Find where the given text appears and provide that cell's center as (X, Y) coordinate. 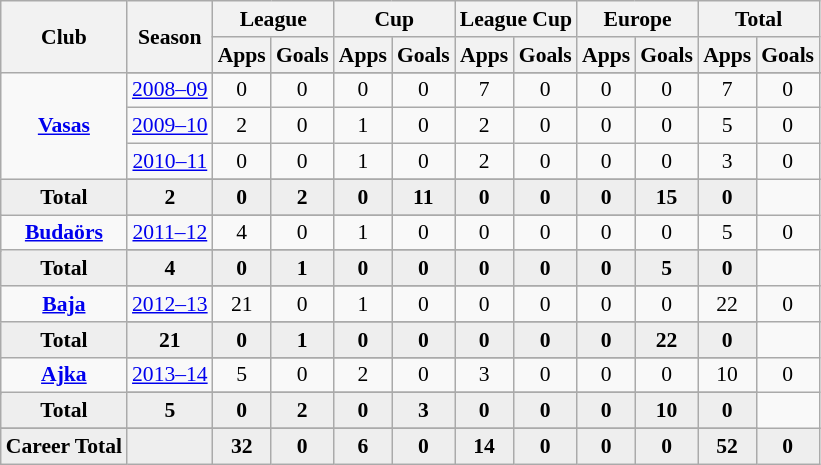
Budaörs (64, 233)
League (274, 19)
2011–12 (170, 233)
Season (170, 36)
League Cup (516, 19)
52 (727, 447)
Ajka (64, 375)
Career Total (64, 447)
Cup (394, 19)
2012–13 (170, 304)
Club (64, 36)
6 (363, 447)
2009–10 (170, 126)
2008–09 (170, 90)
14 (484, 447)
Europe (638, 19)
2010–11 (170, 162)
2013–14 (170, 375)
11 (424, 197)
Baja (64, 304)
32 (242, 447)
Vasas (64, 126)
15 (666, 197)
